Find where the given text appears and provide that cell's center as [x, y] coordinate. 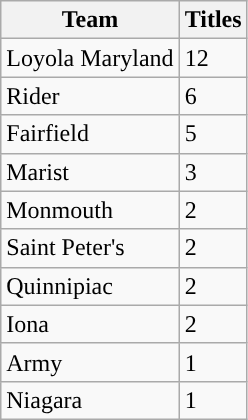
12 [213, 58]
Marist [90, 172]
Quinnipiac [90, 286]
Monmouth [90, 210]
Rider [90, 96]
5 [213, 134]
Fairfield [90, 134]
Titles [213, 20]
6 [213, 96]
3 [213, 172]
Team [90, 20]
Niagara [90, 400]
Loyola Maryland [90, 58]
Iona [90, 324]
Saint Peter's [90, 248]
Army [90, 362]
